Find where the given text appears and provide that cell's center as [x, y] coordinate. 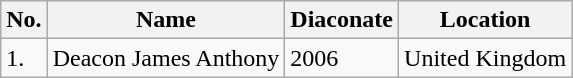
Deacon James Anthony [166, 58]
Diaconate [342, 20]
Name [166, 20]
2006 [342, 58]
Location [486, 20]
1. [24, 58]
No. [24, 20]
United Kingdom [486, 58]
